Pinpoint the cell where the given text exists, returning its (x, y) midpoint coordinate. 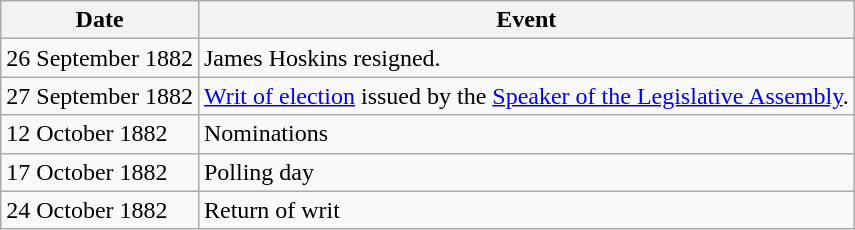
12 October 1882 (100, 134)
26 September 1882 (100, 58)
Polling day (526, 172)
17 October 1882 (100, 172)
Event (526, 20)
Return of writ (526, 210)
Date (100, 20)
Writ of election issued by the Speaker of the Legislative Assembly. (526, 96)
Nominations (526, 134)
27 September 1882 (100, 96)
James Hoskins resigned. (526, 58)
24 October 1882 (100, 210)
